Extract the (X, Y) coordinate from the center of the cell holding the provided text.  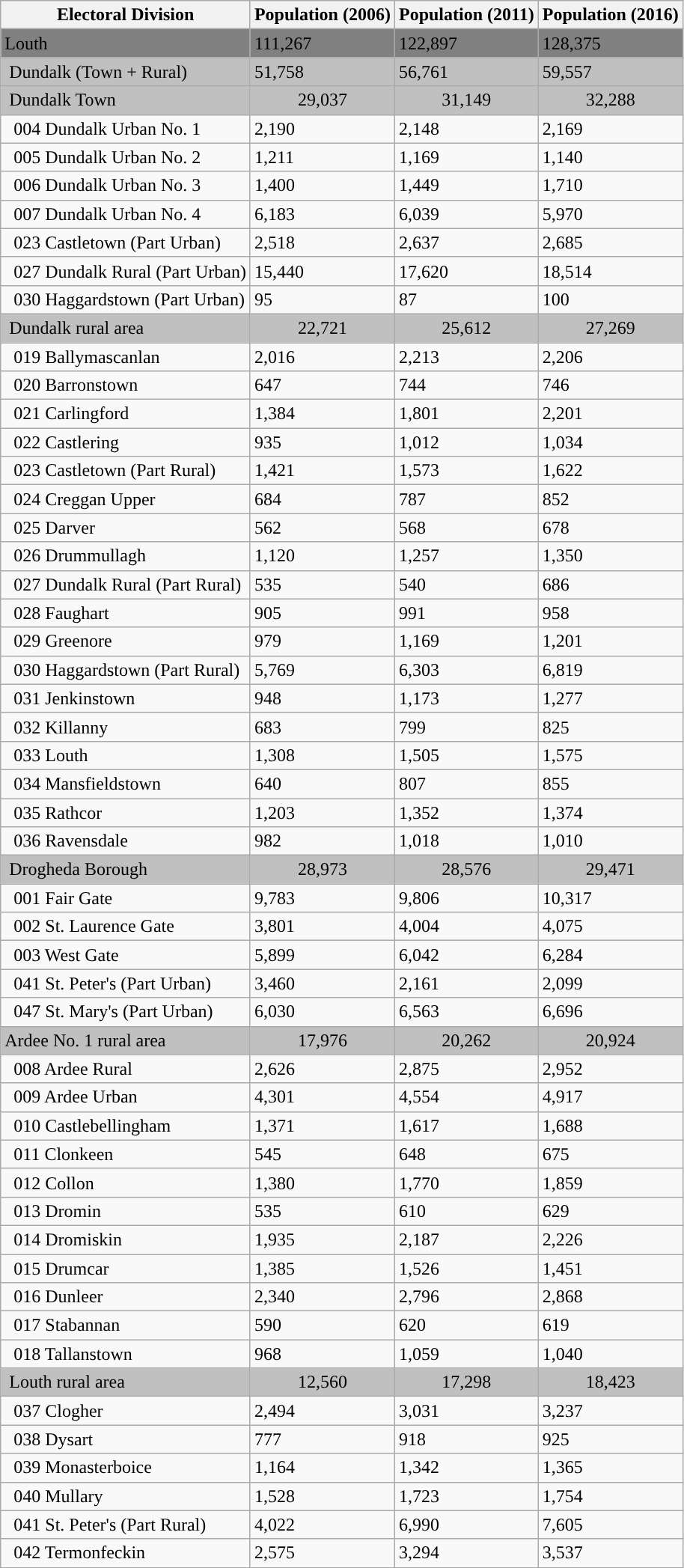
958 (611, 613)
1,140 (611, 157)
038 Dysart (126, 1439)
1,277 (611, 698)
1,573 (466, 471)
Dundalk rural area (126, 328)
18,514 (611, 271)
6,039 (466, 214)
568 (466, 528)
023 Castletown (Part Urban) (126, 242)
1,164 (322, 1468)
Electoral Division (126, 15)
1,710 (611, 186)
Dundalk (Town + Rural) (126, 72)
039 Monasterboice (126, 1468)
028 Faughart (126, 613)
647 (322, 385)
1,384 (322, 414)
5,970 (611, 214)
003 West Gate (126, 955)
2,099 (611, 983)
20,924 (611, 1040)
1,385 (322, 1269)
3,237 (611, 1411)
825 (611, 727)
5,899 (322, 955)
982 (322, 841)
2,952 (611, 1069)
10,317 (611, 898)
29,037 (322, 100)
1,040 (611, 1354)
2,518 (322, 242)
022 Castlering (126, 442)
6,990 (466, 1525)
029 Greenore (126, 641)
6,303 (466, 670)
25,612 (466, 328)
2,169 (611, 129)
019 Ballymascanlan (126, 357)
1,526 (466, 1269)
2,148 (466, 129)
59,557 (611, 72)
042 Termonfeckin (126, 1553)
030 Haggardstown (Part Urban) (126, 299)
Drogheda Borough (126, 870)
100 (611, 299)
012 Collon (126, 1183)
28,576 (466, 870)
2,340 (322, 1297)
3,031 (466, 1411)
1,770 (466, 1183)
026 Drummullagh (126, 556)
51,758 (322, 72)
011 Clonkeen (126, 1154)
1,350 (611, 556)
1,617 (466, 1126)
025 Darver (126, 528)
56,761 (466, 72)
Population (2016) (611, 15)
31,149 (466, 100)
1,120 (322, 556)
1,505 (466, 755)
1,059 (466, 1354)
9,783 (322, 898)
18,423 (611, 1382)
035 Rathcor (126, 812)
030 Haggardstown (Part Rural) (126, 670)
128,375 (611, 43)
935 (322, 442)
040 Mullary (126, 1496)
17,620 (466, 271)
4,917 (611, 1097)
6,030 (322, 1012)
2,626 (322, 1069)
807 (466, 784)
021 Carlingford (126, 414)
2,206 (611, 357)
2,201 (611, 414)
2,575 (322, 1553)
95 (322, 299)
Ardee No. 1 rural area (126, 1040)
6,284 (611, 955)
041 St. Peter's (Part Rural) (126, 1525)
1,308 (322, 755)
4,554 (466, 1097)
2,875 (466, 1069)
1,365 (611, 1468)
2,868 (611, 1297)
777 (322, 1439)
545 (322, 1154)
1,575 (611, 755)
948 (322, 698)
2,637 (466, 242)
1,688 (611, 1126)
28,973 (322, 870)
2,685 (611, 242)
1,203 (322, 812)
2,190 (322, 129)
925 (611, 1439)
15,440 (322, 271)
037 Clogher (126, 1411)
17,976 (322, 1040)
Population (2011) (466, 15)
640 (322, 784)
744 (466, 385)
016 Dunleer (126, 1297)
1,371 (322, 1126)
008 Ardee Rural (126, 1069)
1,801 (466, 414)
024 Creggan Upper (126, 499)
2,796 (466, 1297)
32,288 (611, 100)
1,010 (611, 841)
3,460 (322, 983)
684 (322, 499)
015 Drumcar (126, 1269)
629 (611, 1211)
17,298 (466, 1382)
619 (611, 1326)
540 (466, 585)
1,859 (611, 1183)
3,537 (611, 1553)
29,471 (611, 870)
6,042 (466, 955)
20,262 (466, 1040)
2,213 (466, 357)
122,897 (466, 43)
610 (466, 1211)
Dundalk Town (126, 100)
1,421 (322, 471)
620 (466, 1326)
3,294 (466, 1553)
034 Mansfieldstown (126, 784)
Louth rural area (126, 1382)
006 Dundalk Urban No. 3 (126, 186)
979 (322, 641)
2,187 (466, 1239)
7,605 (611, 1525)
678 (611, 528)
033 Louth (126, 755)
27,269 (611, 328)
032 Killanny (126, 727)
1,400 (322, 186)
2,016 (322, 357)
013 Dromin (126, 1211)
1,173 (466, 698)
6,183 (322, 214)
010 Castlebellingham (126, 1126)
Population (2006) (322, 15)
1,723 (466, 1496)
027 Dundalk Rural (Part Urban) (126, 271)
855 (611, 784)
1,257 (466, 556)
1,451 (611, 1269)
1,018 (466, 841)
6,563 (466, 1012)
799 (466, 727)
023 Castletown (Part Rural) (126, 471)
3,801 (322, 927)
001 Fair Gate (126, 898)
22,721 (322, 328)
562 (322, 528)
968 (322, 1354)
014 Dromiskin (126, 1239)
1,342 (466, 1468)
1,012 (466, 442)
675 (611, 1154)
031 Jenkinstown (126, 698)
87 (466, 299)
905 (322, 613)
9,806 (466, 898)
1,211 (322, 157)
1,034 (611, 442)
4,301 (322, 1097)
1,374 (611, 812)
6,819 (611, 670)
4,075 (611, 927)
1,622 (611, 471)
746 (611, 385)
590 (322, 1326)
1,380 (322, 1183)
027 Dundalk Rural (Part Rural) (126, 585)
047 St. Mary's (Part Urban) (126, 1012)
787 (466, 499)
2,494 (322, 1411)
111,267 (322, 43)
041 St. Peter's (Part Urban) (126, 983)
020 Barronstown (126, 385)
4,004 (466, 927)
12,560 (322, 1382)
Louth (126, 43)
1,754 (611, 1496)
036 Ravensdale (126, 841)
004 Dundalk Urban No. 1 (126, 129)
005 Dundalk Urban No. 2 (126, 157)
018 Tallanstown (126, 1354)
918 (466, 1439)
002 St. Laurence Gate (126, 927)
686 (611, 585)
009 Ardee Urban (126, 1097)
991 (466, 613)
6,696 (611, 1012)
1,352 (466, 812)
007 Dundalk Urban No. 4 (126, 214)
648 (466, 1154)
1,201 (611, 641)
2,161 (466, 983)
683 (322, 727)
4,022 (322, 1525)
017 Stabannan (126, 1326)
852 (611, 499)
1,449 (466, 186)
2,226 (611, 1239)
1,528 (322, 1496)
5,769 (322, 670)
1,935 (322, 1239)
